Locate the cell with the specified text and output its [X, Y] center coordinate. 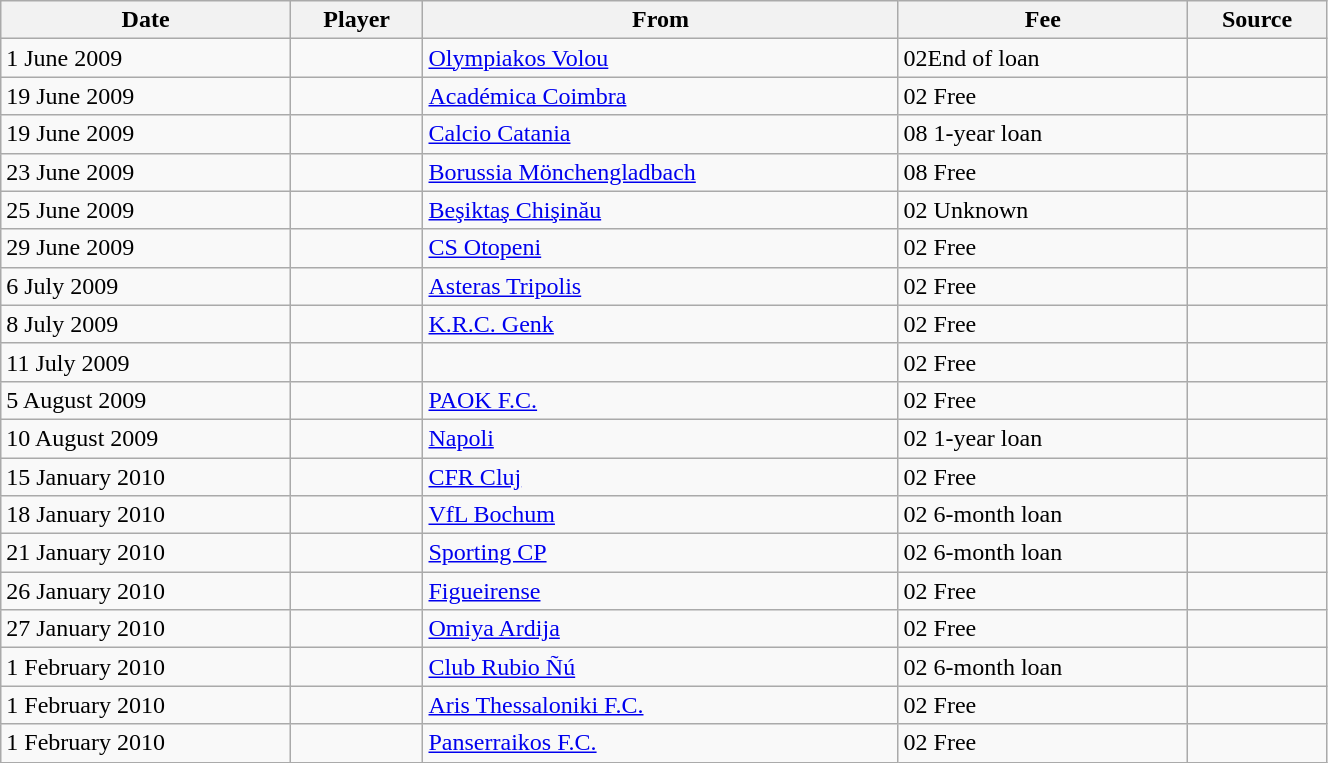
25 June 2009 [146, 210]
Olympiakos Volou [660, 58]
8 July 2009 [146, 324]
Calcio Catania [660, 134]
K.R.C. Genk [660, 324]
10 August 2009 [146, 438]
VfL Bochum [660, 515]
Figueirense [660, 591]
Aris Thessaloniki F.C. [660, 705]
1 June 2009 [146, 58]
Omiya Ardija [660, 629]
6 July 2009 [146, 286]
Player [356, 20]
Fee [1043, 20]
21 January 2010 [146, 553]
11 July 2009 [146, 362]
27 January 2010 [146, 629]
Napoli [660, 438]
26 January 2010 [146, 591]
08 1-year loan [1043, 134]
Beşiktaş Chişinău [660, 210]
Borussia Mönchengladbach [660, 172]
Académica Coimbra [660, 96]
From [660, 20]
Source [1258, 20]
CFR Cluj [660, 477]
Asteras Tripolis [660, 286]
02 1-year loan [1043, 438]
CS Otopeni [660, 248]
PAOK F.C. [660, 400]
02 Unknown [1043, 210]
29 June 2009 [146, 248]
5 August 2009 [146, 400]
Date [146, 20]
15 January 2010 [146, 477]
08 Free [1043, 172]
23 June 2009 [146, 172]
Club Rubio Ñú [660, 667]
Sporting CP [660, 553]
18 January 2010 [146, 515]
02End of loan [1043, 58]
Panserraikos F.C. [660, 743]
